Identify which cell holds the provided text, then report its (x, y) central coordinate. 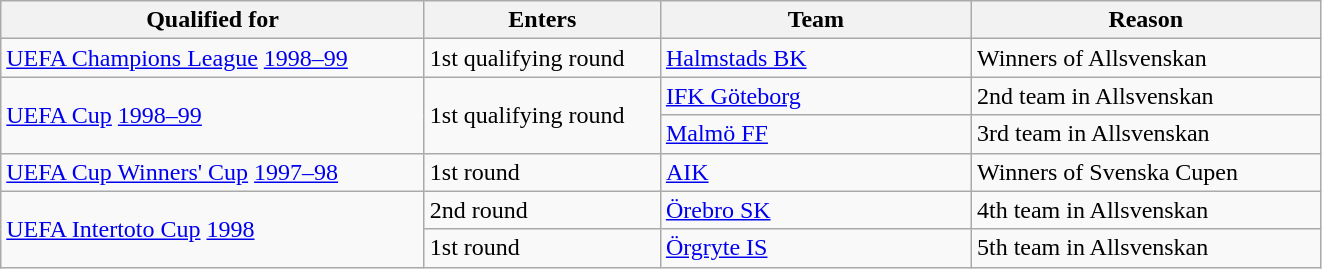
Enters (542, 20)
UEFA Champions League 1998–99 (213, 58)
4th team in Allsvenskan (1146, 210)
IFK Göteborg (816, 96)
Halmstads BK (816, 58)
2nd team in Allsvenskan (1146, 96)
Qualified for (213, 20)
Örebro SK (816, 210)
2nd round (542, 210)
Reason (1146, 20)
3rd team in Allsvenskan (1146, 134)
Winners of Svenska Cupen (1146, 172)
Winners of Allsvenskan (1146, 58)
Malmö FF (816, 134)
UEFA Intertoto Cup 1998 (213, 229)
AIK (816, 172)
Team (816, 20)
5th team in Allsvenskan (1146, 248)
Örgryte IS (816, 248)
UEFA Cup Winners' Cup 1997–98 (213, 172)
UEFA Cup 1998–99 (213, 115)
